From the cell containing the given text, extract its center point as (x, y) coordinate. 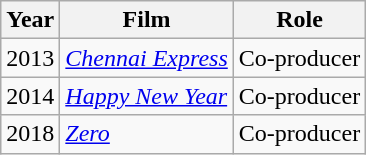
2014 (30, 96)
2018 (30, 134)
Happy New Year (146, 96)
Chennai Express (146, 58)
Zero (146, 134)
Film (146, 20)
Year (30, 20)
Role (299, 20)
2013 (30, 58)
